Pinpoint the cell where the given text exists, returning its [X, Y] midpoint coordinate. 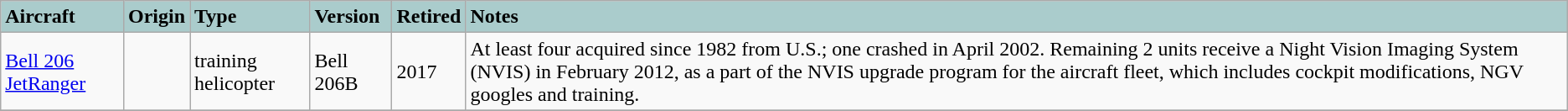
Bell 206B [351, 71]
Origin [156, 17]
Retired [429, 17]
Version [351, 17]
training helicopter [250, 71]
Aircraft [62, 17]
Notes [1017, 17]
Type [250, 17]
Bell 206 JetRanger [62, 71]
2017 [429, 71]
